Scan for the cell matching the given text and deliver its [x, y] coordinate at center. 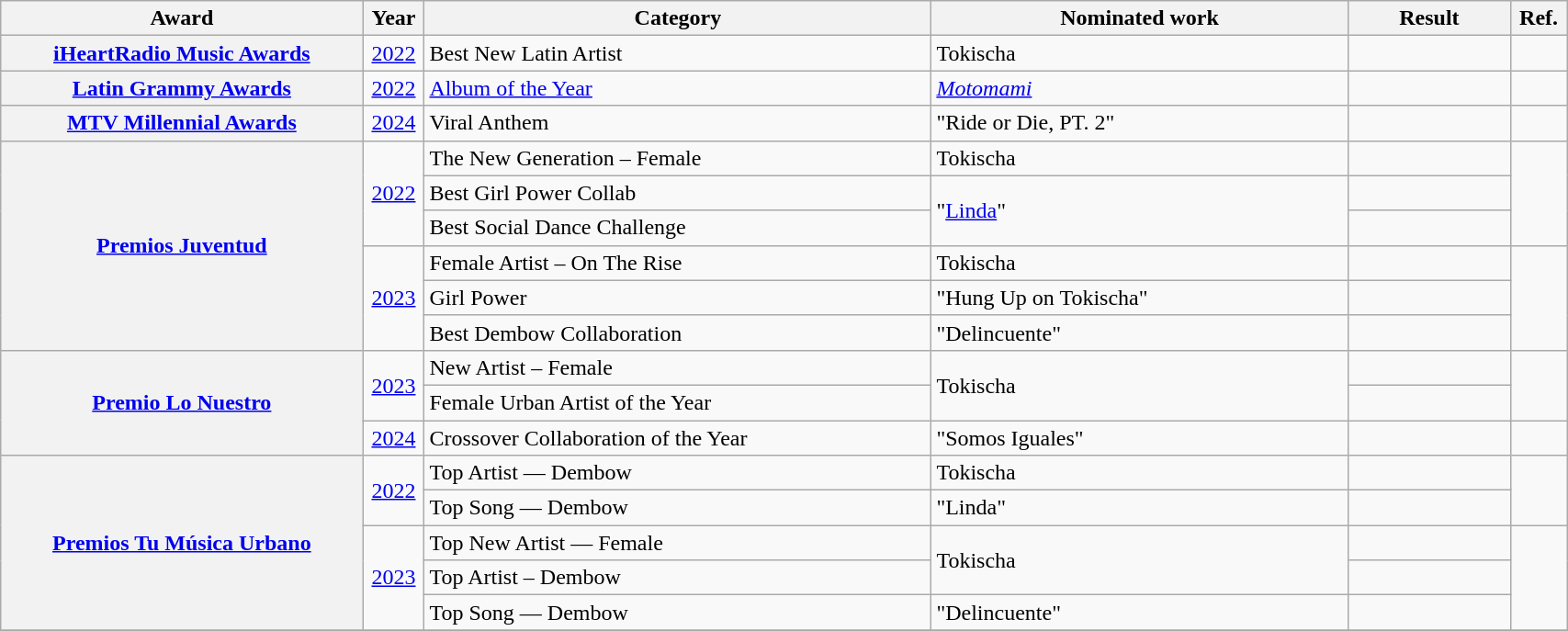
Top Artist – Dembow [678, 578]
Viral Anthem [678, 123]
MTV Millennial Awards [182, 123]
Premios Tu Música Urbano [182, 543]
Premios Juventud [182, 245]
Album of the Year [678, 88]
Girl Power [678, 298]
Top New Artist — Female [678, 543]
"Hung Up on Tokischa" [1139, 298]
Premio Lo Nuestro [182, 402]
The New Generation – Female [678, 158]
Latin Grammy Awards [182, 88]
"Ride or Die, PT. 2" [1139, 123]
Best Dembow Collaboration [678, 332]
Best Social Dance Challenge [678, 228]
Best Girl Power Collab [678, 193]
"Somos Iguales" [1139, 438]
Year [393, 18]
Award [182, 18]
iHeartRadio Music Awards [182, 53]
Top Artist — Dembow [678, 473]
Ref. [1540, 18]
Crossover Collaboration of the Year [678, 438]
Best New Latin Artist [678, 53]
Category [678, 18]
New Artist – Female [678, 367]
Motomami [1139, 88]
Female Urban Artist of the Year [678, 402]
Female Artist – On The Rise [678, 263]
Nominated work [1139, 18]
Result [1429, 18]
